Provide the [x, y] coordinate of the cell's center where the given text is located.  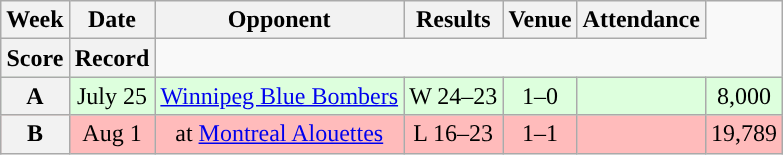
July 25 [112, 96]
1–1 [540, 134]
Record [112, 58]
Venue [540, 20]
at Montreal Alouettes [280, 134]
Attendance [641, 20]
A [35, 96]
Score [35, 58]
Aug 1 [112, 134]
Results [454, 20]
1–0 [540, 96]
Week [35, 20]
Date [112, 20]
Winnipeg Blue Bombers [280, 96]
W 24–23 [454, 96]
8,000 [744, 96]
19,789 [744, 134]
L 16–23 [454, 134]
Opponent [280, 20]
B [35, 134]
